Extract the (x, y) coordinate from the center of the cell holding the provided text.  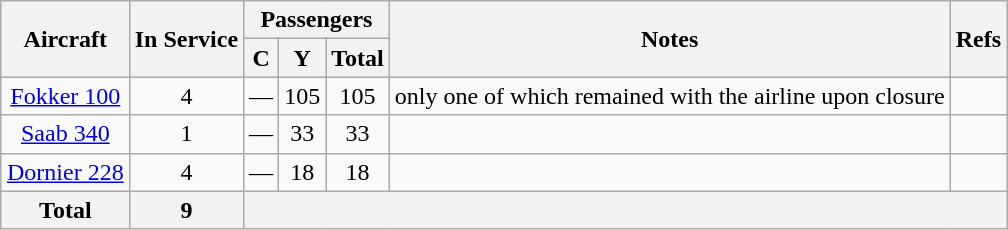
In Service (186, 39)
Saab 340 (65, 134)
Fokker 100 (65, 96)
1 (186, 134)
Notes (670, 39)
Dornier 228 (65, 172)
Aircraft (65, 39)
Passengers (317, 20)
Refs (978, 39)
C (262, 58)
only one of which remained with the airline upon closure (670, 96)
9 (186, 210)
Y (302, 58)
